Identify which cell holds the provided text, then report its (x, y) central coordinate. 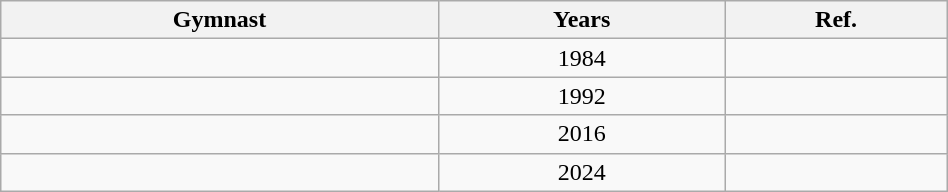
Gymnast (220, 20)
2016 (582, 134)
Years (582, 20)
2024 (582, 172)
Ref. (836, 20)
1992 (582, 96)
1984 (582, 58)
